Capture the cell that displays the provided text and extract its [X, Y] central coordinate. 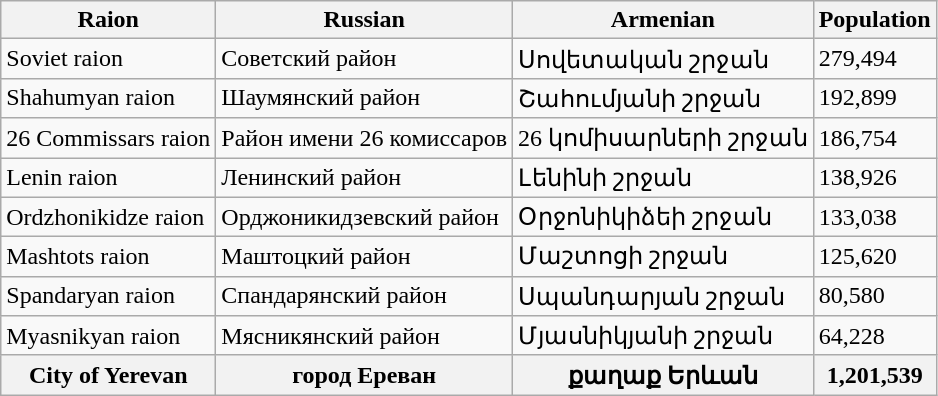
Shahumyan raion [108, 98]
City of Yerevan [108, 375]
քաղաք Երևան [664, 375]
125,620 [874, 257]
186,754 [874, 138]
279,494 [874, 59]
Mashtots raion [108, 257]
Լենինի շրջան [664, 178]
Soviet raion [108, 59]
Шаумянский район [364, 98]
Spandaryan raion [108, 296]
Советский район [364, 59]
Population [874, 20]
Մյասնիկյանի շրջան [664, 336]
192,899 [874, 98]
Ленинский район [364, 178]
64,228 [874, 336]
138,926 [874, 178]
Raion [108, 20]
Օրջոնիկիձեի շրջան [664, 217]
Орджоникидзевский район [364, 217]
1,201,539 [874, 375]
26 Commissars raion [108, 138]
Սովետական շրջան [664, 59]
Ordzhonikidze raion [108, 217]
Маштоцкий район [364, 257]
Район имени 26 комиссаров [364, 138]
Մաշտոցի շրջան [664, 257]
Lenin raion [108, 178]
Мясникянский район [364, 336]
26 կոմիսարների շրջան [664, 138]
город Ереван [364, 375]
Спандарянский район [364, 296]
Russian [364, 20]
133,038 [874, 217]
Myasnikyan raion [108, 336]
Շահումյանի շրջան [664, 98]
Սպանդարյան շրջան [664, 296]
Armenian [664, 20]
80,580 [874, 296]
